Locate the cell with the specified text and output its [x, y] center coordinate. 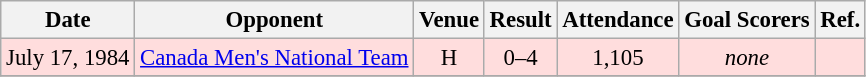
Goal Scorers [747, 20]
Venue [450, 20]
Date [68, 20]
1,105 [618, 58]
Result [520, 20]
Attendance [618, 20]
0–4 [520, 58]
Opponent [274, 20]
Ref. [840, 20]
none [747, 58]
Canada Men's National Team [274, 58]
H [450, 58]
July 17, 1984 [68, 58]
